Locate the cell with the specified text and output its [x, y] center coordinate. 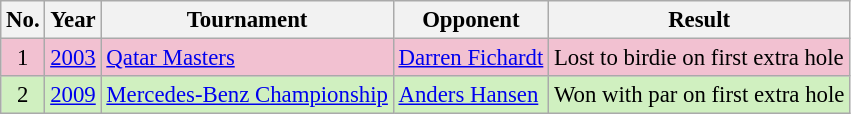
Opponent [470, 20]
Year [73, 20]
2 [23, 95]
Result [700, 20]
2003 [73, 58]
Anders Hansen [470, 95]
Won with par on first extra hole [700, 95]
Tournament [247, 20]
Darren Fichardt [470, 58]
Lost to birdie on first extra hole [700, 58]
Qatar Masters [247, 58]
1 [23, 58]
Mercedes-Benz Championship [247, 95]
2009 [73, 95]
No. [23, 20]
